Scan for the cell matching the given text and deliver its (x, y) coordinate at center. 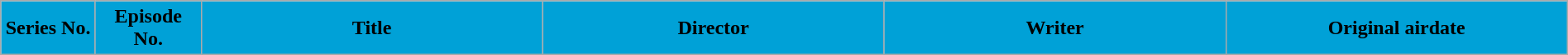
Series No. (48, 28)
Director (713, 28)
Original airdate (1396, 28)
Title (372, 28)
Episode No. (148, 28)
Writer (1055, 28)
